Output the [x, y] coordinate of the center of the cell containing the given text.  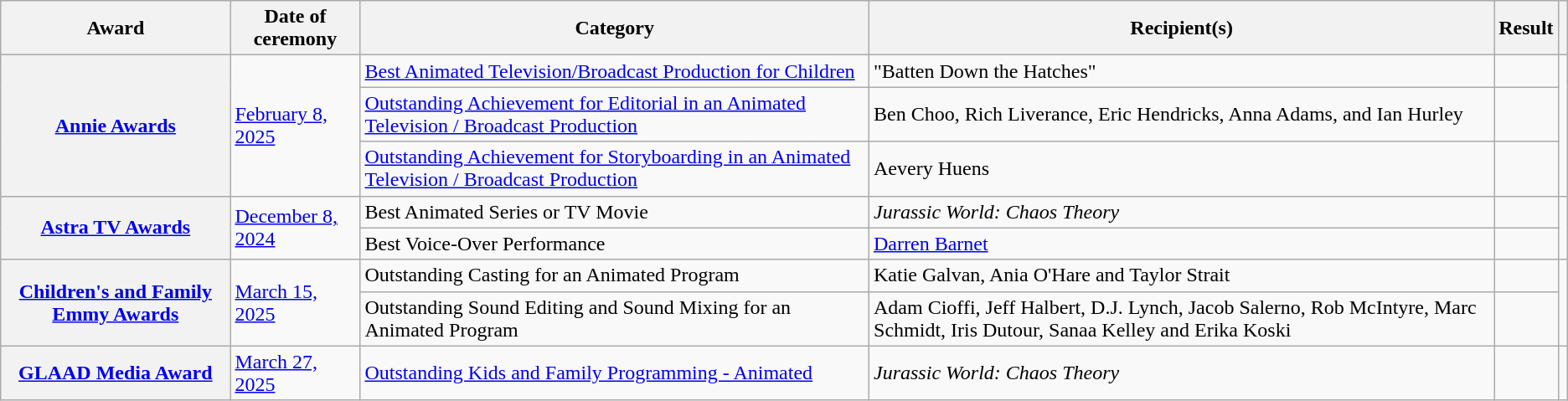
Recipient(s) [1182, 28]
Best Animated Television/Broadcast Production for Children [615, 71]
Outstanding Sound Editing and Sound Mixing for an Animated Program [615, 318]
Ben Choo, Rich Liverance, Eric Hendricks, Anna Adams, and Ian Hurley [1182, 114]
Date of ceremony [295, 28]
GLAAD Media Award [116, 373]
March 15, 2025 [295, 303]
Adam Cioffi, Jeff Halbert, D.J. Lynch, Jacob Salerno, Rob McIntyre, Marc Schmidt, Iris Dutour, Sanaa Kelley and Erika Koski [1182, 318]
Result [1526, 28]
"Batten Down the Hatches" [1182, 71]
Outstanding Achievement for Editorial in an Animated Television / Broadcast Production [615, 114]
March 27, 2025 [295, 373]
Best Animated Series or TV Movie [615, 212]
Darren Barnet [1182, 244]
Astra TV Awards [116, 228]
Outstanding Casting for an Animated Program [615, 275]
Award [116, 28]
Outstanding Kids and Family Programming - Animated [615, 373]
Katie Galvan, Ania O'Hare and Taylor Strait [1182, 275]
Annie Awards [116, 126]
Outstanding Achievement for Storyboarding in an Animated Television / Broadcast Production [615, 169]
Best Voice-Over Performance [615, 244]
Children's and Family Emmy Awards [116, 303]
Aevery Huens [1182, 169]
Category [615, 28]
December 8, 2024 [295, 228]
February 8, 2025 [295, 126]
